Search for the cell housing the specified text and yield its (X, Y) center coordinate. 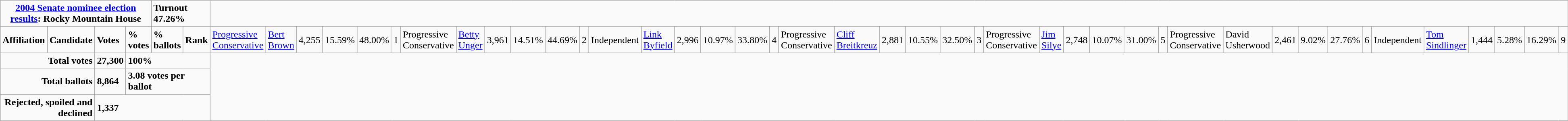
3.08 votes per ballot (168, 81)
15.59% (339, 40)
48.00% (374, 40)
2004 Senate nominee election results: Rocky Mountain House (76, 14)
16.29% (1542, 40)
32.50% (957, 40)
Bert Brown (281, 40)
1,337 (152, 107)
Total ballots (48, 81)
2,881 (893, 40)
2 (584, 40)
33.80% (752, 40)
5.28% (1510, 40)
5 (1163, 40)
Candidate (71, 40)
Jim Silye (1051, 40)
Total votes (48, 60)
1,444 (1481, 40)
Rejected, spoiled and declined (48, 107)
2,996 (688, 40)
Turnout 47.26% (181, 14)
% ballots (167, 40)
% votes (139, 40)
8,864 (110, 81)
Betty Unger (470, 40)
Votes (110, 40)
9.02% (1314, 40)
4,255 (310, 40)
44.69% (562, 40)
27.76% (1345, 40)
3,961 (498, 40)
9 (1564, 40)
4 (774, 40)
David Usherwood (1248, 40)
10.55% (923, 40)
3 (979, 40)
10.07% (1107, 40)
Affiliation (24, 40)
10.97% (718, 40)
Rank (197, 40)
31.00% (1141, 40)
2,748 (1077, 40)
Tom Sindlinger (1446, 40)
14.51% (528, 40)
6 (1367, 40)
2,461 (1285, 40)
Cliff Breitkreuz (857, 40)
1 (396, 40)
27,300 (110, 60)
Link Byfield (658, 40)
100% (168, 60)
